Search for the cell housing the specified text and yield its [X, Y] center coordinate. 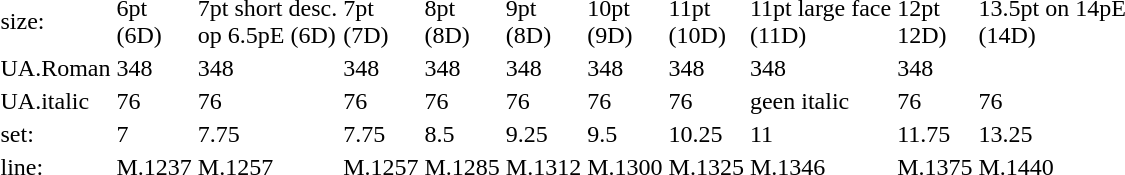
11 [820, 134]
8.5 [462, 134]
7 [154, 134]
10.25 [706, 134]
geen italic [820, 101]
9.5 [625, 134]
9.25 [543, 134]
11.75 [935, 134]
